Output the (X, Y) coordinate of the center of the cell containing the given text.  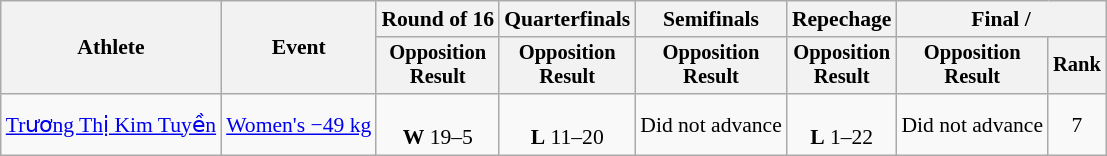
7 (1077, 124)
Women's −49 kg (298, 124)
Rank (1077, 66)
Athlete (111, 48)
W 19–5 (438, 124)
Repechage (842, 19)
Semifinals (711, 19)
Quarterfinals (567, 19)
L 11–20 (567, 124)
Final / (1000, 19)
Trương Thị Kim Tuyền (111, 124)
Event (298, 48)
L 1–22 (842, 124)
Round of 16 (438, 19)
